From the cell containing the given text, extract its center point as (x, y) coordinate. 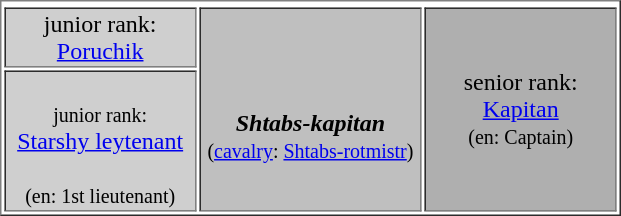
junior rank:Poruchik (100, 38)
junior rank:Starshy leytenant(en: 1st lieutenant) (100, 140)
senior rank:Kapitan(en: Captain) (520, 110)
Shtabs-kapitan(cavalry: Shtabs-rotmistr) (310, 110)
